Find where the given text appears and provide that cell's center as [x, y] coordinate. 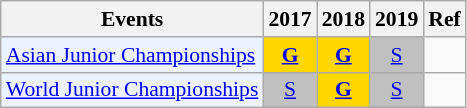
2018 [344, 19]
World Junior Championships [132, 90]
2017 [290, 19]
Events [132, 19]
Asian Junior Championships [132, 55]
Ref [444, 19]
2019 [396, 19]
